Locate the cell with the specified text and output its [x, y] center coordinate. 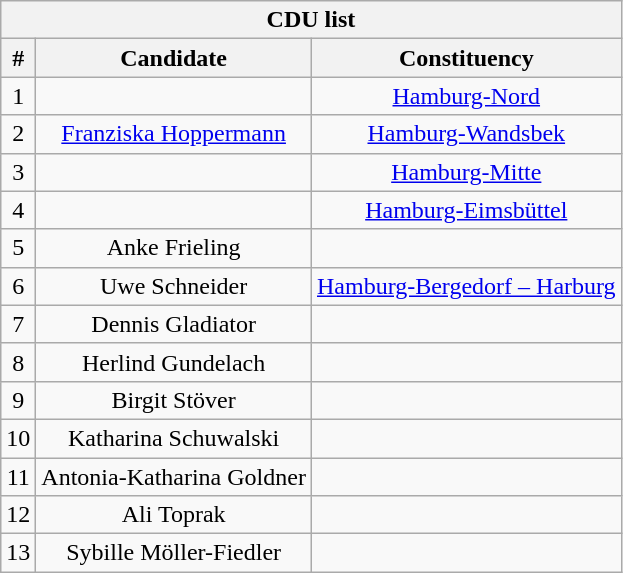
Hamburg-Mitte [466, 172]
Hamburg-Nord [466, 96]
Herlind Gundelach [174, 362]
10 [18, 438]
12 [18, 515]
# [18, 58]
8 [18, 362]
CDU list [311, 20]
Hamburg-Bergedorf – Harburg [466, 286]
5 [18, 248]
3 [18, 172]
Antonia-Katharina Goldner [174, 477]
2 [18, 134]
Sybille Möller-Fiedler [174, 553]
Dennis Gladiator [174, 324]
9 [18, 400]
Anke Frieling [174, 248]
Ali Toprak [174, 515]
Franziska Hoppermann [174, 134]
1 [18, 96]
Birgit Stöver [174, 400]
Hamburg-Wandsbek [466, 134]
6 [18, 286]
Hamburg-Eimsbüttel [466, 210]
Candidate [174, 58]
Uwe Schneider [174, 286]
11 [18, 477]
4 [18, 210]
13 [18, 553]
Constituency [466, 58]
Katharina Schuwalski [174, 438]
7 [18, 324]
